Pinpoint the cell where the given text exists, returning its [x, y] midpoint coordinate. 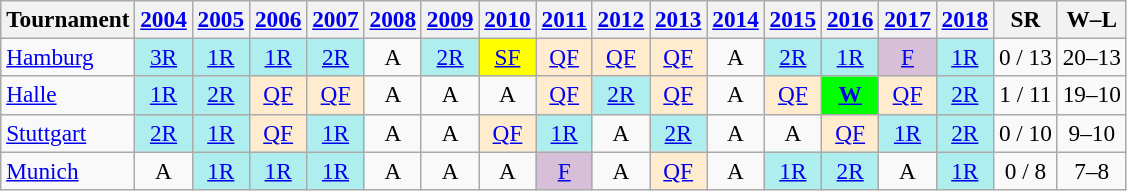
3R [164, 57]
SR [1025, 19]
9–10 [1092, 133]
W–L [1092, 19]
0 / 13 [1025, 57]
2018 [964, 19]
2016 [850, 19]
Halle [68, 95]
2017 [908, 19]
2009 [450, 19]
2014 [736, 19]
Stuttgart [68, 133]
2011 [564, 19]
0 / 10 [1025, 133]
Hamburg [68, 57]
2015 [792, 19]
7–8 [1092, 170]
SF [508, 57]
Tournament [68, 19]
1 / 11 [1025, 95]
2012 [620, 19]
2013 [678, 19]
2004 [164, 19]
20–13 [1092, 57]
2005 [220, 19]
2008 [392, 19]
19–10 [1092, 95]
Munich [68, 170]
2010 [508, 19]
2007 [336, 19]
W [850, 95]
2006 [278, 19]
0 / 8 [1025, 170]
